Return the [X, Y] coordinate for the center point of the cell that contains the specified text.  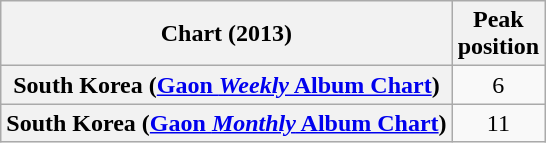
Chart (2013) [226, 34]
6 [498, 85]
11 [498, 123]
Peakposition [498, 34]
South Korea (Gaon Monthly Album Chart) [226, 123]
South Korea (Gaon Weekly Album Chart) [226, 85]
